Provide the (x, y) coordinate of the cell's center where the given text is located.  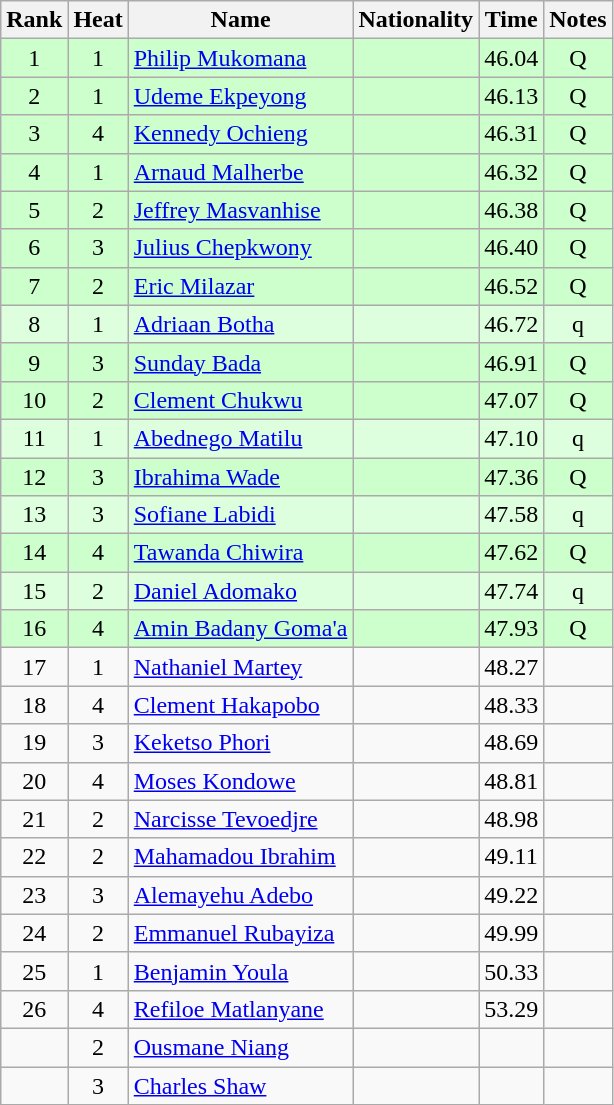
Udeme Ekpeyong (240, 96)
26 (34, 1009)
46.04 (512, 58)
48.69 (512, 743)
46.52 (512, 286)
49.99 (512, 933)
46.31 (512, 134)
47.93 (512, 629)
Daniel Adomako (240, 591)
21 (34, 819)
Time (512, 20)
23 (34, 895)
Arnaud Malherbe (240, 172)
48.27 (512, 667)
Keketso Phori (240, 743)
Refiloe Matlanyane (240, 1009)
48.98 (512, 819)
Jeffrey Masvanhise (240, 210)
15 (34, 591)
25 (34, 971)
11 (34, 438)
Nathaniel Martey (240, 667)
Adriaan Botha (240, 324)
Name (240, 20)
47.07 (512, 400)
47.74 (512, 591)
Tawanda Chiwira (240, 553)
14 (34, 553)
49.22 (512, 895)
5 (34, 210)
Moses Kondowe (240, 781)
46.72 (512, 324)
Heat (98, 20)
9 (34, 362)
Narcisse Tevoedjre (240, 819)
18 (34, 705)
10 (34, 400)
Julius Chepkwony (240, 248)
20 (34, 781)
Ibrahima Wade (240, 477)
50.33 (512, 971)
49.11 (512, 857)
53.29 (512, 1009)
Amin Badany Goma'a (240, 629)
24 (34, 933)
48.81 (512, 781)
13 (34, 515)
47.58 (512, 515)
46.13 (512, 96)
47.36 (512, 477)
19 (34, 743)
12 (34, 477)
46.38 (512, 210)
Kennedy Ochieng (240, 134)
Sunday Bada (240, 362)
Mahamadou Ibrahim (240, 857)
Clement Hakapobo (240, 705)
Notes (578, 20)
Abednego Matilu (240, 438)
Eric Milazar (240, 286)
Sofiane Labidi (240, 515)
Nationality (416, 20)
Clement Chukwu (240, 400)
22 (34, 857)
46.91 (512, 362)
47.10 (512, 438)
8 (34, 324)
17 (34, 667)
7 (34, 286)
Alemayehu Adebo (240, 895)
Benjamin Youla (240, 971)
46.40 (512, 248)
6 (34, 248)
Philip Mukomana (240, 58)
16 (34, 629)
Ousmane Niang (240, 1047)
Rank (34, 20)
47.62 (512, 553)
Charles Shaw (240, 1085)
48.33 (512, 705)
46.32 (512, 172)
Emmanuel Rubayiza (240, 933)
